Search for the cell housing the specified text and yield its [X, Y] center coordinate. 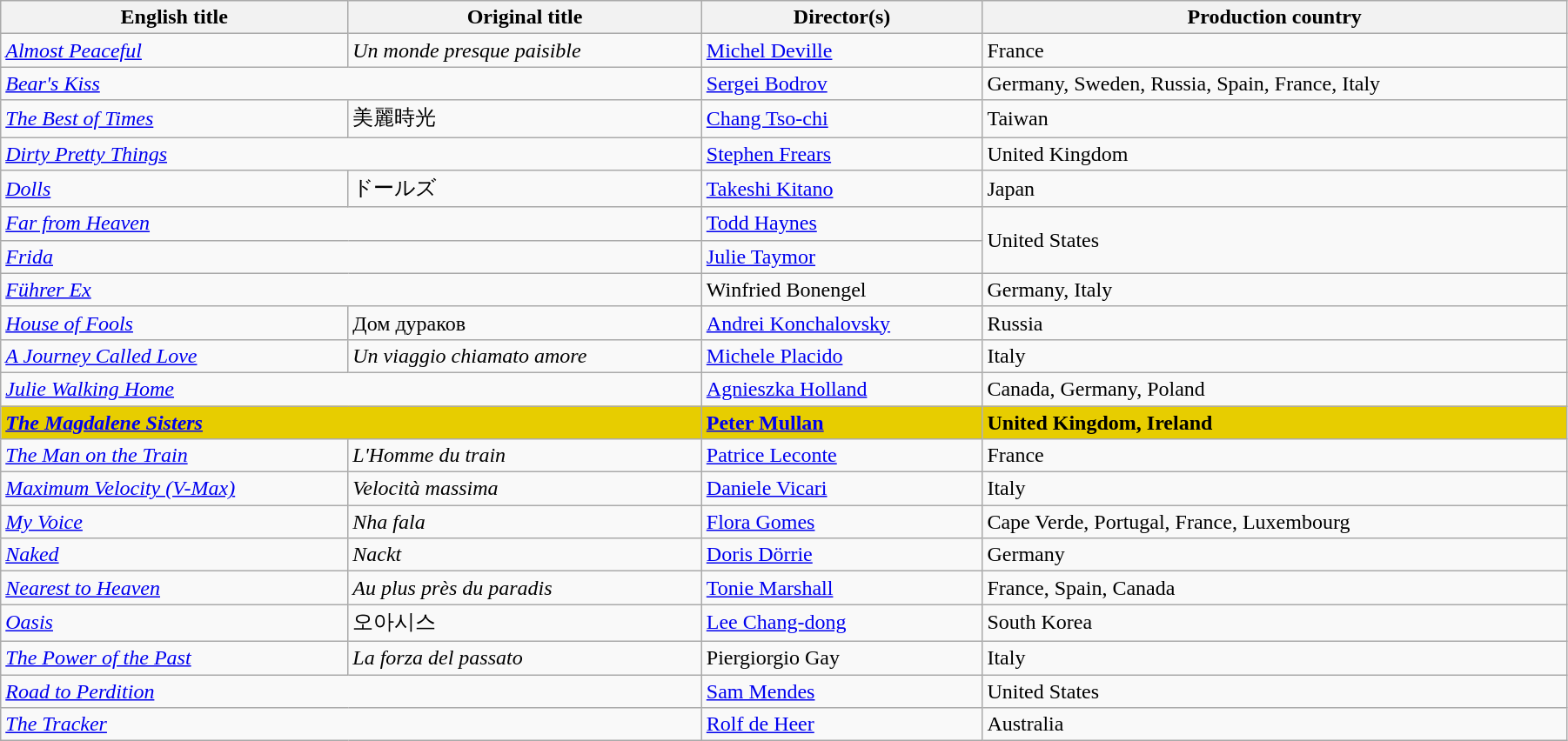
Un monde presque paisible [526, 50]
La forza del passato [526, 658]
Germany, Italy [1275, 290]
Maximum Velocity (V-Max) [174, 489]
Takeshi Kitano [842, 190]
Piergiorgio Gay [842, 658]
Nearest to Heaven [174, 588]
House of Fools [174, 323]
Germany, Sweden, Russia, Spain, France, Italy [1275, 83]
Andrei Konchalovsky [842, 323]
L'Homme du train [526, 456]
Führer Ex [352, 290]
Australia [1275, 724]
Stephen Frears [842, 154]
Lee Chang-dong [842, 623]
Taiwan [1275, 118]
English title [174, 17]
Germany [1275, 555]
Flora Gomes [842, 522]
Rolf de Heer [842, 724]
United Kingdom [1275, 154]
Un viaggio chiamato amore [526, 356]
Japan [1275, 190]
Michel Deville [842, 50]
Julie Walking Home [352, 389]
Agnieszka Holland [842, 389]
Patrice Leconte [842, 456]
Velocità massima [526, 489]
Winfried Bonengel [842, 290]
My Voice [174, 522]
Dolls [174, 190]
Russia [1275, 323]
Canada, Germany, Poland [1275, 389]
Julie Taymor [842, 257]
Tonie Marshall [842, 588]
Au plus près du paradis [526, 588]
Director(s) [842, 17]
Chang Tso-chi [842, 118]
Daniele Vicari [842, 489]
Naked [174, 555]
Production country [1275, 17]
Nackt [526, 555]
The Magdalene Sisters [352, 422]
A Journey Called Love [174, 356]
Todd Haynes [842, 224]
Bear's Kiss [352, 83]
Frida [352, 257]
The Tracker [352, 724]
Cape Verde, Portugal, France, Luxembourg [1275, 522]
Dirty Pretty Things [352, 154]
Almost Peaceful [174, 50]
The Man on the Train [174, 456]
Road to Perdition [352, 691]
오아시스 [526, 623]
Far from Heaven [352, 224]
United Kingdom, Ireland [1275, 422]
Nha fala [526, 522]
ドールズ [526, 190]
The Power of the Past [174, 658]
Doris Dörrie [842, 555]
Peter Mullan [842, 422]
Michele Placido [842, 356]
Дом дураков [526, 323]
Oasis [174, 623]
South Korea [1275, 623]
Sam Mendes [842, 691]
Sergei Bodrov [842, 83]
Original title [526, 17]
France, Spain, Canada [1275, 588]
美麗時光 [526, 118]
The Best of Times [174, 118]
